Identify which cell holds the provided text, then report its (X, Y) central coordinate. 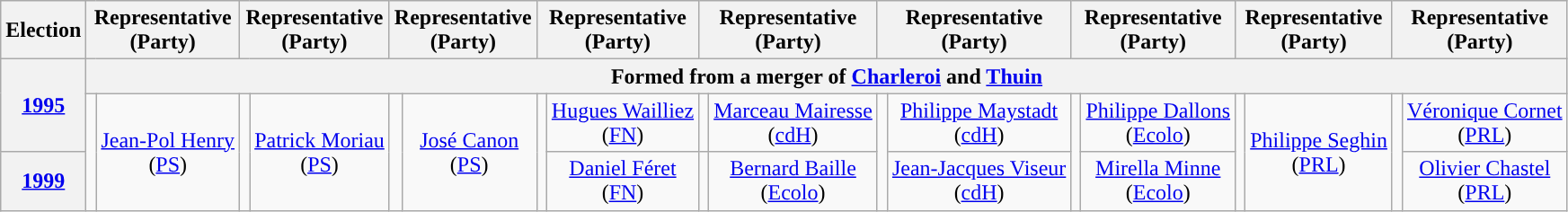
Formed from a merger of Charleroi and Thuin (827, 76)
Hugues Wailliez(FN) (622, 122)
José Canon(PS) (469, 152)
Olivier Chastel(PRL) (1484, 181)
Bernard Baille(Ecolo) (793, 181)
Jean-Jacques Viseur(cdH) (979, 181)
Philippe Seghin(PRL) (1319, 152)
Election (43, 31)
1999 (43, 181)
Jean-Pol Henry(PS) (168, 152)
1995 (43, 106)
Véronique Cornet(PRL) (1484, 122)
Daniel Féret(FN) (622, 181)
Mirella Minne(Ecolo) (1158, 181)
Marceau Mairesse(cdH) (793, 122)
Philippe Maystadt(cdH) (979, 122)
Patrick Moriau(PS) (320, 152)
Philippe Dallons(Ecolo) (1158, 122)
